Pinpoint the cell where the given text exists, returning its (x, y) midpoint coordinate. 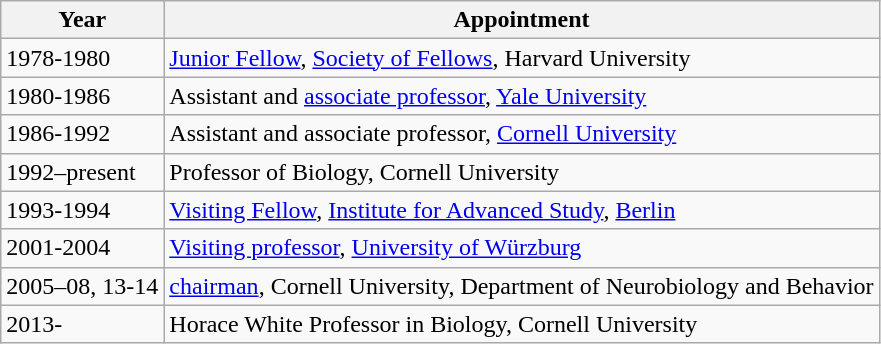
Visiting Fellow, Institute for Advanced Study, Berlin (522, 210)
Visiting professor, University of Würzburg (522, 248)
Year (82, 20)
Assistant and associate professor, Yale University (522, 96)
Assistant and associate professor, Cornell University (522, 134)
1986-1992 (82, 134)
2001-2004 (82, 248)
2005–08, 13-14 (82, 286)
Appointment (522, 20)
1993-1994 (82, 210)
1978-1980 (82, 58)
Horace White Professor in Biology, Cornell University (522, 324)
1980-1986 (82, 96)
chairman, Cornell University, Department of Neurobiology and Behavior (522, 286)
2013- (82, 324)
Professor of Biology, Cornell University (522, 172)
Junior Fellow, Society of Fellows, Harvard University (522, 58)
1992–present (82, 172)
